Return [X, Y] of the center of cell containing provided text 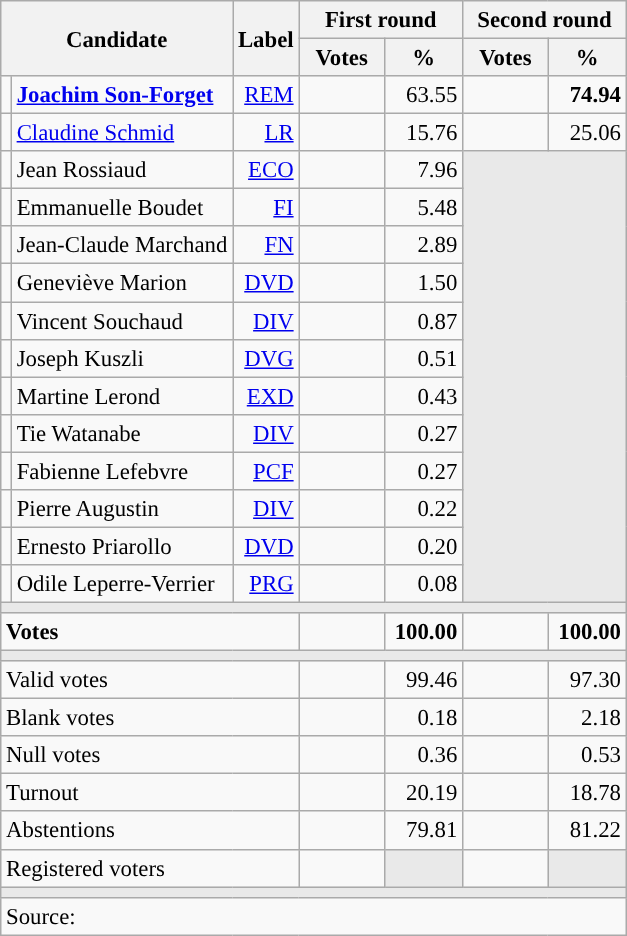
74.94 [587, 95]
Fabienne Lefebvre [122, 471]
PRG [266, 584]
Geneviève Marion [122, 283]
EXD [266, 396]
Vincent Souchaud [122, 321]
Joseph Kuszli [122, 358]
Odile Leperre-Verrier [122, 584]
Source: [314, 916]
97.30 [587, 680]
ECO [266, 170]
63.55 [423, 95]
0.36 [423, 755]
LR [266, 133]
Blank votes [150, 718]
Turnout [150, 793]
Second round [545, 20]
20.19 [423, 793]
0.53 [587, 755]
0.87 [423, 321]
Candidate [117, 38]
FI [266, 208]
Martine Lerond [122, 396]
99.46 [423, 680]
REM [266, 95]
0.18 [423, 718]
25.06 [587, 133]
0.20 [423, 546]
15.76 [423, 133]
Tie Watanabe [122, 433]
Abstentions [150, 831]
0.43 [423, 396]
Pierre Augustin [122, 509]
0.51 [423, 358]
1.50 [423, 283]
Registered voters [150, 868]
81.22 [587, 831]
5.48 [423, 208]
Jean Rossiaud [122, 170]
0.08 [423, 584]
7.96 [423, 170]
Valid votes [150, 680]
79.81 [423, 831]
2.89 [423, 245]
DVG [266, 358]
Emmanuelle Boudet [122, 208]
18.78 [587, 793]
Label [266, 38]
Claudine Schmid [122, 133]
0.22 [423, 509]
Jean-Claude Marchand [122, 245]
FN [266, 245]
Ernesto Priarollo [122, 546]
2.18 [587, 718]
First round [381, 20]
PCF [266, 471]
Null votes [150, 755]
Joachim Son-Forget [122, 95]
